Return the (x, y) coordinate for the center point of the cell that contains the specified text.  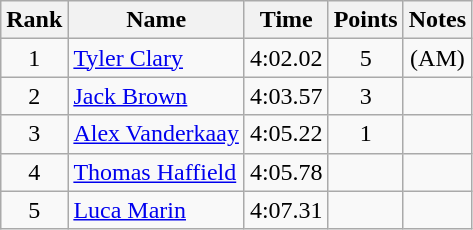
4:03.57 (286, 96)
4 (34, 172)
2 (34, 96)
Name (156, 20)
4:05.22 (286, 134)
Notes (437, 20)
4:02.02 (286, 58)
Luca Marin (156, 210)
Time (286, 20)
Jack Brown (156, 96)
Tyler Clary (156, 58)
Rank (34, 20)
(AM) (437, 58)
4:07.31 (286, 210)
4:05.78 (286, 172)
Alex Vanderkaay (156, 134)
Thomas Haffield (156, 172)
Points (366, 20)
